Return [X, Y] of the center of cell containing provided text 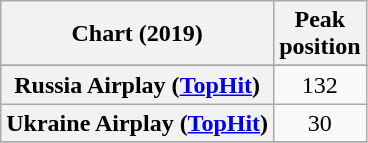
132 [320, 85]
Chart (2019) [138, 34]
30 [320, 123]
Peakposition [320, 34]
Ukraine Airplay (TopHit) [138, 123]
Russia Airplay (TopHit) [138, 85]
